Determine the [X, Y] coordinate at the center of the cell enclosing the given text.  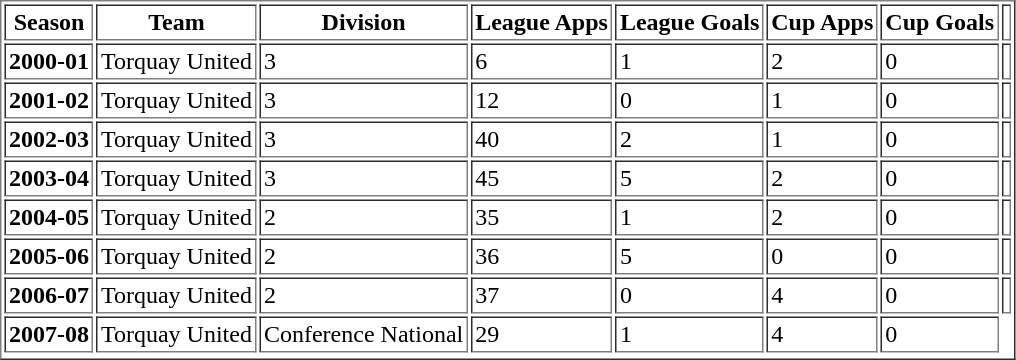
Season [48, 22]
League Goals [689, 22]
6 [542, 62]
2000-01 [48, 62]
36 [542, 256]
2003-04 [48, 178]
2005-06 [48, 256]
12 [542, 100]
2006-07 [48, 296]
2004-05 [48, 218]
45 [542, 178]
35 [542, 218]
2002-03 [48, 140]
Cup Goals [940, 22]
Conference National [363, 334]
29 [542, 334]
2001-02 [48, 100]
Cup Apps [822, 22]
League Apps [542, 22]
Team [176, 22]
40 [542, 140]
Division [363, 22]
2007-08 [48, 334]
37 [542, 296]
